Detect which cell encompasses the target text, then output its [X, Y] center coordinate. 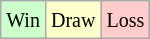
Win [24, 20]
Loss [126, 20]
Draw [72, 20]
